Locate the cell with the specified text and output its [X, Y] center coordinate. 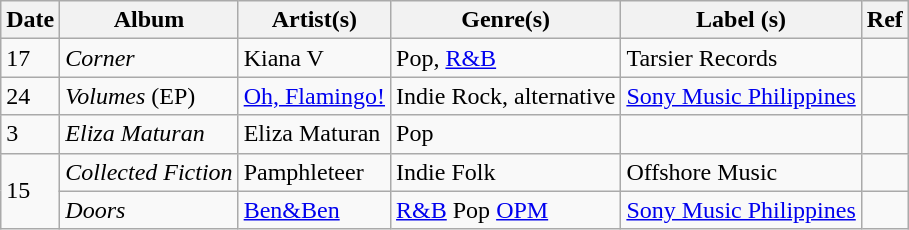
Collected Fiction [149, 172]
17 [30, 58]
Volumes (EP) [149, 96]
24 [30, 96]
Offshore Music [741, 172]
Pop [506, 134]
Corner [149, 58]
Artist(s) [314, 20]
Pop, R&B [506, 58]
Album [149, 20]
Indie Folk [506, 172]
Indie Rock, alternative [506, 96]
Tarsier Records [741, 58]
3 [30, 134]
R&B Pop OPM [506, 210]
Ben&Ben [314, 210]
Doors [149, 210]
Label (s) [741, 20]
Pamphleteer [314, 172]
Ref [884, 20]
Kiana V [314, 58]
Genre(s) [506, 20]
Date [30, 20]
15 [30, 191]
Oh, Flamingo! [314, 96]
